Capture the cell that displays the provided text and extract its [X, Y] central coordinate. 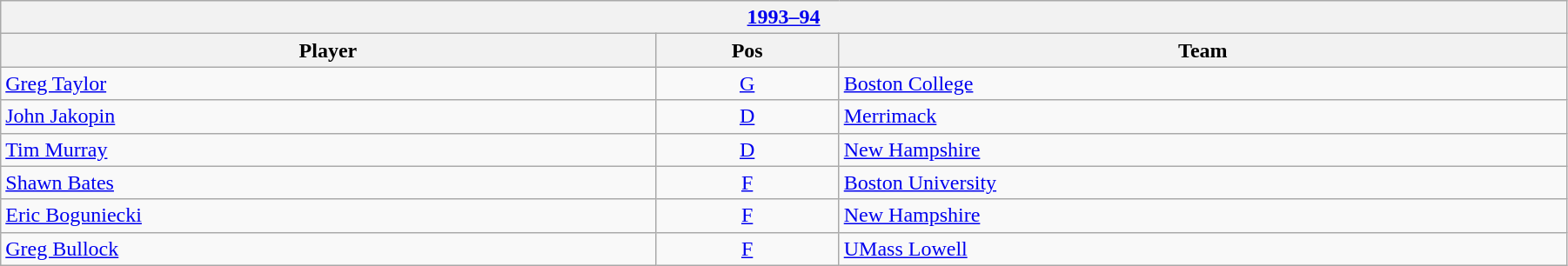
John Jakopin [328, 116]
Tim Murray [328, 150]
Shawn Bates [328, 183]
Greg Bullock [328, 249]
Merrimack [1203, 116]
Pos [747, 50]
Team [1203, 50]
Eric Boguniecki [328, 216]
Boston College [1203, 83]
Boston University [1203, 183]
Player [328, 50]
1993–94 [784, 17]
UMass Lowell [1203, 249]
Greg Taylor [328, 83]
G [747, 83]
